For the text-containing cell, return its midpoint in (x, y) coordinate format. 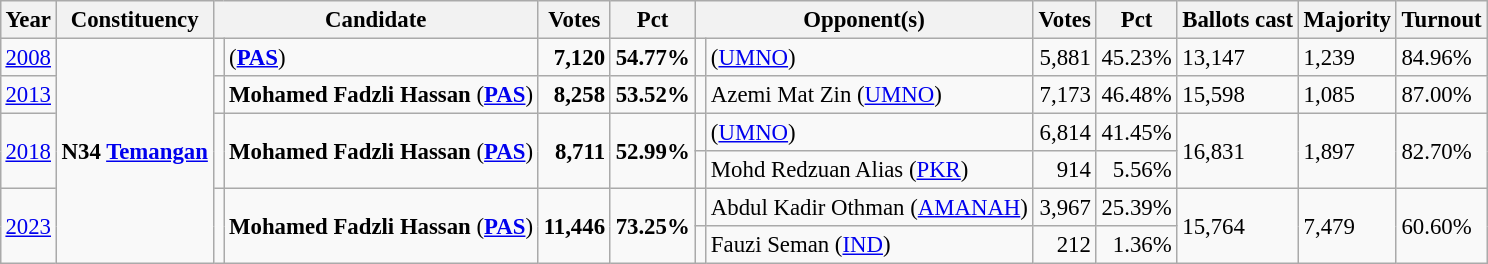
914 (1064, 170)
16,831 (1238, 152)
Fauzi Seman (IND) (870, 245)
60.60% (1442, 226)
3,967 (1064, 208)
87.00% (1442, 95)
Turnout (1442, 20)
5,881 (1064, 57)
11,446 (574, 226)
7,479 (1347, 226)
Majority (1347, 20)
46.48% (1136, 95)
Ballots cast (1238, 20)
2023 (28, 226)
13,147 (1238, 57)
8,258 (574, 95)
15,764 (1238, 226)
25.39% (1136, 208)
52.99% (652, 152)
2018 (28, 152)
1,897 (1347, 152)
73.25% (652, 226)
Opponent(s) (864, 20)
2008 (28, 57)
1.36% (1136, 245)
Candidate (376, 20)
N34 Temangan (134, 151)
6,814 (1064, 133)
Azemi Mat Zin (UMNO) (870, 95)
(PAS) (382, 57)
53.52% (652, 95)
Year (28, 20)
54.77% (652, 57)
15,598 (1238, 95)
84.96% (1442, 57)
82.70% (1442, 152)
8,711 (574, 152)
1,239 (1347, 57)
Mohd Redzuan Alias (PKR) (870, 170)
Abdul Kadir Othman (AMANAH) (870, 208)
Constituency (134, 20)
7,120 (574, 57)
7,173 (1064, 95)
41.45% (1136, 133)
45.23% (1136, 57)
1,085 (1347, 95)
212 (1064, 245)
2013 (28, 95)
5.56% (1136, 170)
